Output the [X, Y] coordinate of the center of the cell containing the given text.  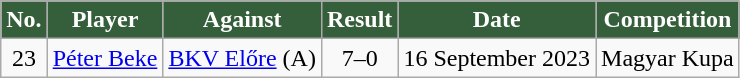
Magyar Kupa [668, 58]
7–0 [359, 58]
No. [24, 20]
23 [24, 58]
Péter Beke [105, 58]
16 September 2023 [497, 58]
Date [497, 20]
Player [105, 20]
BKV Előre (A) [242, 58]
Competition [668, 20]
Result [359, 20]
Against [242, 20]
